Find where the given text appears and provide that cell's center as [x, y] coordinate. 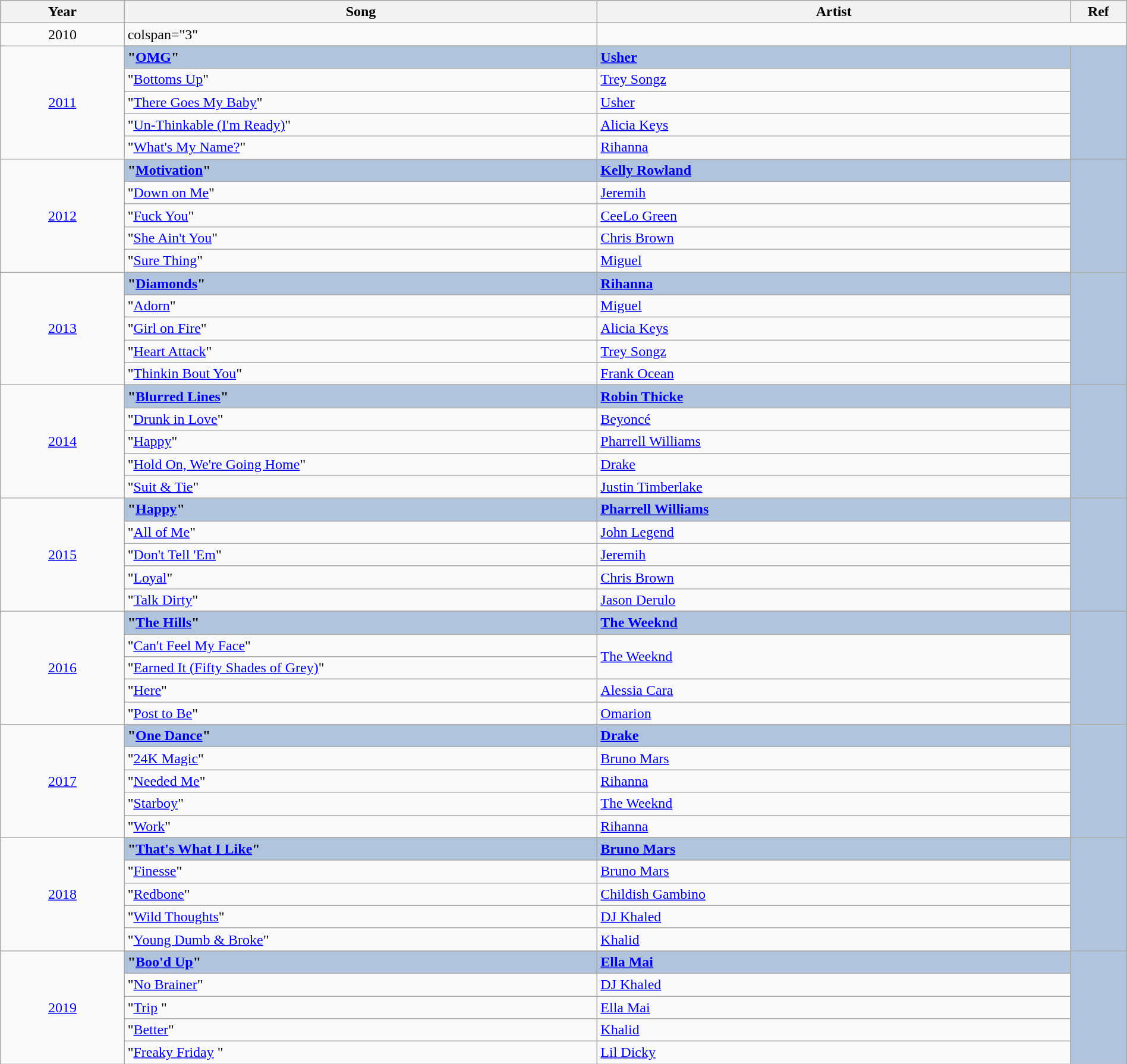
"One Dance" [361, 736]
Beyoncé [834, 419]
"Girl on Fire" [361, 329]
"Wild Thoughts" [361, 917]
"Fuck You" [361, 215]
"Starboy" [361, 804]
"Post to Be" [361, 713]
"There Goes My Baby" [361, 102]
Lil Dicky [834, 1053]
2018 [62, 894]
"Here" [361, 691]
2014 [62, 442]
2010 [62, 34]
Justin Timberlake [834, 487]
"The Hills" [361, 622]
Song [361, 12]
"Thinkin Bout You" [361, 374]
"Hold On, We're Going Home" [361, 464]
"Trip " [361, 1008]
"Boo'd Up" [361, 962]
"Heart Attack" [361, 351]
Omarion [834, 713]
2019 [62, 1007]
"Sure Thing" [361, 260]
CeeLo Green [834, 215]
"That's What I Like" [361, 849]
Ref [1098, 12]
2012 [62, 215]
Frank Ocean [834, 374]
"What's My Name?" [361, 147]
"Drunk in Love" [361, 419]
"Young Dumb & Broke" [361, 939]
"Un-Thinkable (I'm Ready)" [361, 125]
Kelly Rowland [834, 170]
"Can't Feel My Face" [361, 645]
John Legend [834, 532]
"Talk Dirty" [361, 600]
"Loyal" [361, 577]
"Motivation" [361, 170]
"Redbone" [361, 894]
"Adorn" [361, 306]
2011 [62, 102]
"Blurred Lines" [361, 396]
2015 [62, 555]
2016 [62, 668]
Childish Gambino [834, 894]
"Diamonds" [361, 284]
"Work" [361, 826]
Jason Derulo [834, 600]
"Don't Tell 'Em" [361, 555]
"Bottoms Up" [361, 80]
"No Brainer" [361, 984]
"24K Magic" [361, 758]
"Suit & Tie" [361, 487]
"Better" [361, 1030]
"Finesse" [361, 871]
Artist [834, 12]
2013 [62, 329]
"OMG" [361, 57]
colspan="3" [361, 34]
"Down on Me" [361, 193]
"All of Me" [361, 532]
2017 [62, 781]
"Freaky Friday " [361, 1053]
"Earned It (Fifty Shades of Grey)" [361, 668]
"She Ain't You" [361, 238]
Alessia Cara [834, 691]
"Needed Me" [361, 781]
Robin Thicke [834, 396]
Year [62, 12]
